Search for the cell housing the specified text and yield its (x, y) center coordinate. 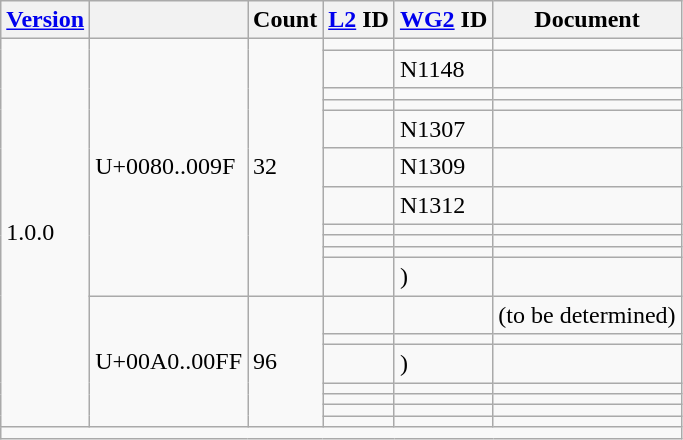
1.0.0 (46, 233)
Version (46, 20)
N1148 (443, 69)
Count (286, 20)
32 (286, 168)
96 (286, 362)
U+0080..009F (169, 168)
N1312 (443, 205)
L2 ID (359, 20)
N1307 (443, 129)
U+00A0..00FF (169, 362)
WG2 ID (443, 20)
N1309 (443, 167)
(to be determined) (587, 315)
Document (587, 20)
